Provide the (X, Y) coordinate of the cell's center where the given text is located.  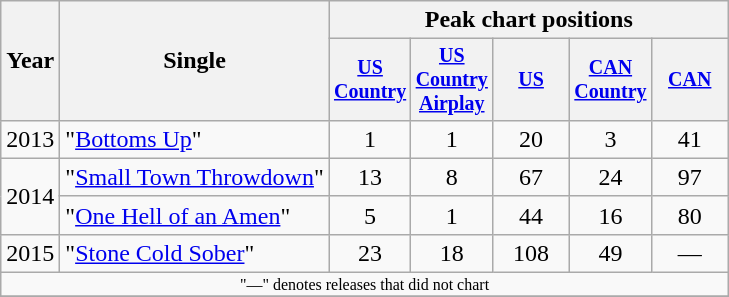
16 (611, 215)
"Bottoms Up" (194, 139)
97 (690, 177)
44 (532, 215)
CAN (690, 80)
13 (370, 177)
"Small Town Throwdown" (194, 177)
"Stone Cold Sober" (194, 253)
108 (532, 253)
23 (370, 253)
2014 (30, 196)
41 (690, 139)
Peak chart positions (528, 20)
8 (452, 177)
67 (532, 177)
CAN Country (611, 80)
49 (611, 253)
US Country Airplay (452, 80)
18 (452, 253)
2013 (30, 139)
— (690, 253)
3 (611, 139)
"—" denotes releases that did not chart (364, 285)
80 (690, 215)
2015 (30, 253)
"One Hell of an Amen" (194, 215)
US (532, 80)
Year (30, 61)
5 (370, 215)
US Country (370, 80)
Single (194, 61)
24 (611, 177)
20 (532, 139)
